Return (X, Y) of the center of cell containing provided text 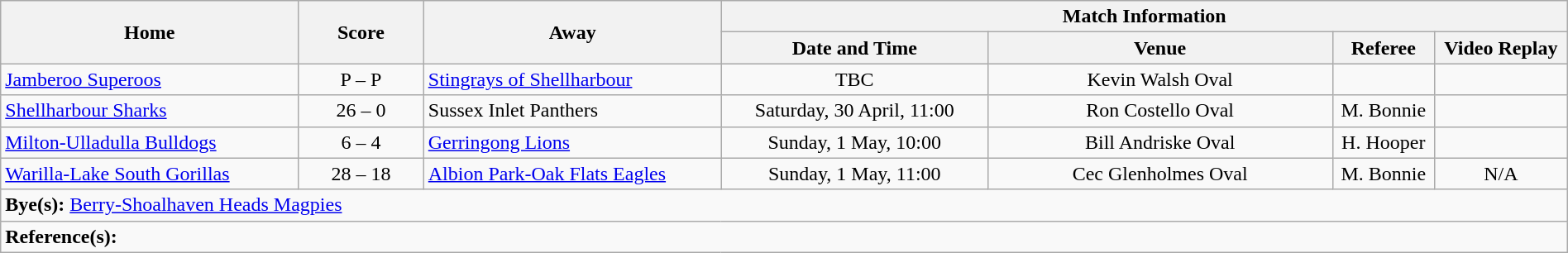
Referee (1383, 48)
6 – 4 (361, 142)
Shellharbour Sharks (150, 111)
26 – 0 (361, 111)
Stingrays of Shellharbour (572, 79)
N/A (1500, 174)
Bye(s): Berry-Shoalhaven Heads Magpies (784, 205)
Video Replay (1500, 48)
Bill Andriske Oval (1159, 142)
Albion Park-Oak Flats Eagles (572, 174)
Milton-Ulladulla Bulldogs (150, 142)
Cec Glenholmes Oval (1159, 174)
Sussex Inlet Panthers (572, 111)
Venue (1159, 48)
28 – 18 (361, 174)
P – P (361, 79)
Sunday, 1 May, 10:00 (854, 142)
Gerringong Lions (572, 142)
Match Information (1145, 17)
Warilla-Lake South Gorillas (150, 174)
H. Hooper (1383, 142)
Reference(s): (784, 236)
Saturday, 30 April, 11:00 (854, 111)
Ron Costello Oval (1159, 111)
Date and Time (854, 48)
Jamberoo Superoos (150, 79)
TBC (854, 79)
Away (572, 32)
Home (150, 32)
Kevin Walsh Oval (1159, 79)
Score (361, 32)
Sunday, 1 May, 11:00 (854, 174)
